Extract the [x, y] coordinate from the center of the cell holding the provided text.  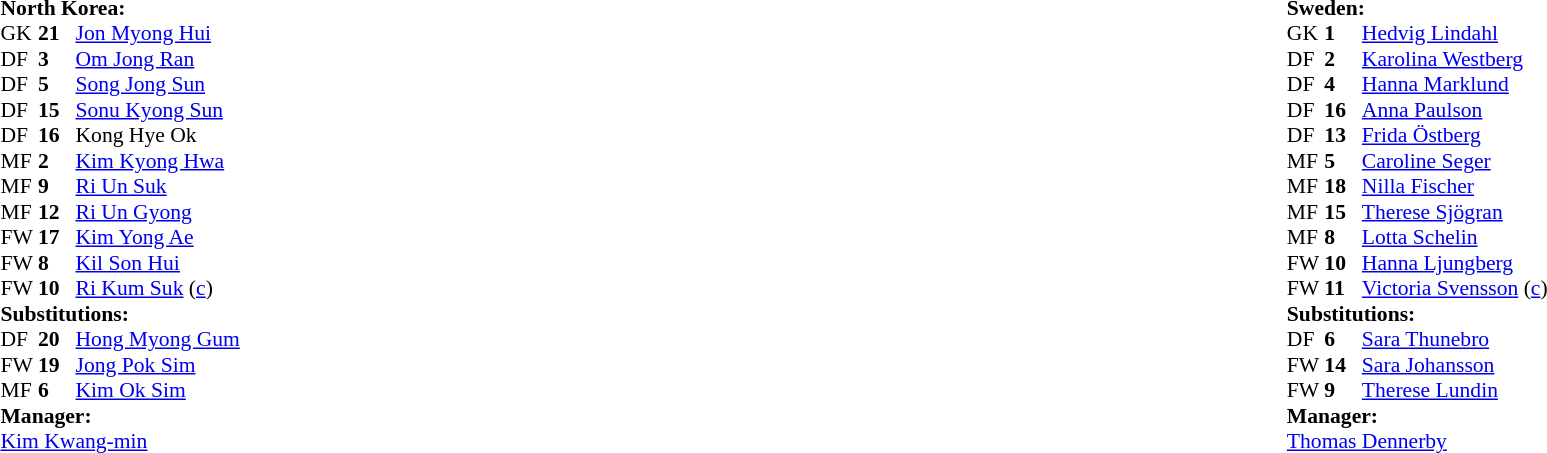
Ri Un Gyong [158, 212]
Kim Yong Ae [158, 237]
3 [57, 59]
Kil Son Hui [158, 263]
Ri Un Suk [158, 187]
Jon Myong Hui [158, 33]
12 [57, 212]
21 [57, 33]
Manager: [120, 416]
18 [1343, 187]
13 [1343, 135]
Song Jong Sun [158, 85]
11 [1343, 289]
4 [1343, 85]
20 [57, 339]
17 [57, 237]
Jong Pok Sim [158, 365]
Substitutions: [120, 314]
1 [1343, 33]
Ri Kum Suk (c) [158, 289]
Hong Myong Gum [158, 339]
14 [1343, 365]
Kim Ok Sim [158, 391]
Sonu Kyong Sun [158, 110]
Kong Hye Ok [158, 135]
Om Jong Ran [158, 59]
Kim Kyong Hwa [158, 161]
19 [57, 365]
